Locate the cell with the specified text and output its [X, Y] center coordinate. 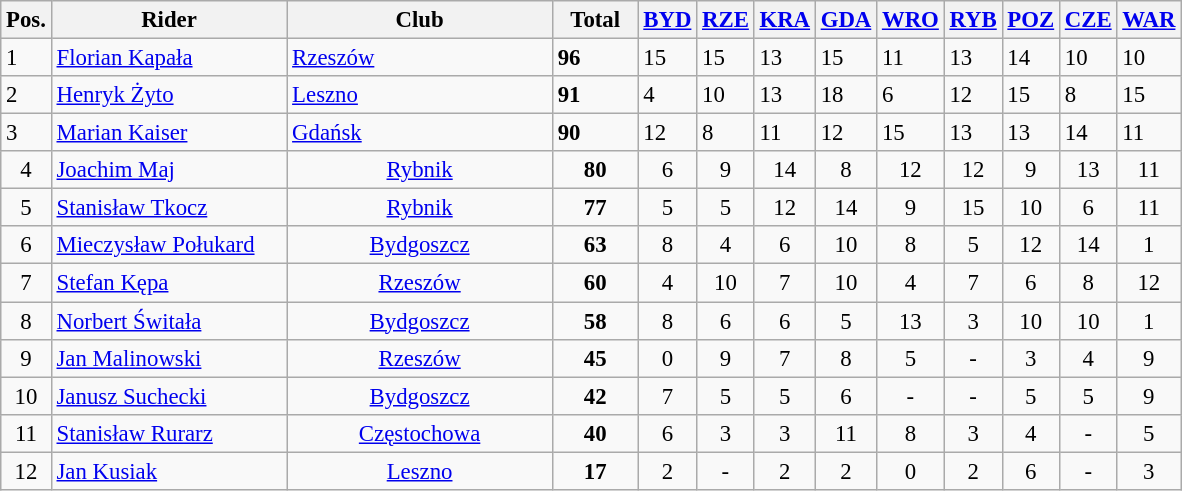
Stefan Kępa [169, 283]
BYD [668, 20]
GDA [846, 20]
Marian Kaiser [169, 133]
Total [595, 20]
Jan Malinowski [169, 358]
CZE [1088, 20]
58 [595, 321]
Rider [169, 20]
77 [595, 208]
RZE [726, 20]
Florian Kapała [169, 58]
Club [420, 20]
90 [595, 133]
Janusz Suchecki [169, 396]
RYB [973, 20]
KRA [784, 20]
17 [595, 471]
91 [595, 95]
Gdańsk [420, 133]
WAR [1149, 20]
Stanisław Rurarz [169, 433]
42 [595, 396]
Częstochowa [420, 433]
63 [595, 245]
18 [846, 95]
Joachim Maj [169, 170]
96 [595, 58]
WRO [911, 20]
Mieczysław Połukard [169, 245]
Stanisław Tkocz [169, 208]
Pos. [26, 20]
80 [595, 170]
Norbert Świtała [169, 321]
Henryk Żyto [169, 95]
POZ [1030, 20]
40 [595, 433]
45 [595, 358]
Jan Kusiak [169, 471]
60 [595, 283]
